For the text-containing cell, return its midpoint in (X, Y) coordinate format. 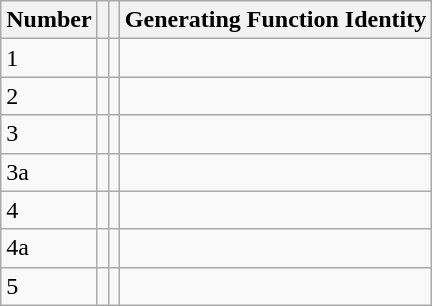
Generating Function Identity (275, 20)
5 (49, 286)
Number (49, 20)
1 (49, 58)
3a (49, 172)
2 (49, 96)
4 (49, 210)
3 (49, 134)
4a (49, 248)
